Provide the (x, y) coordinate of the cell's center where the given text is located.  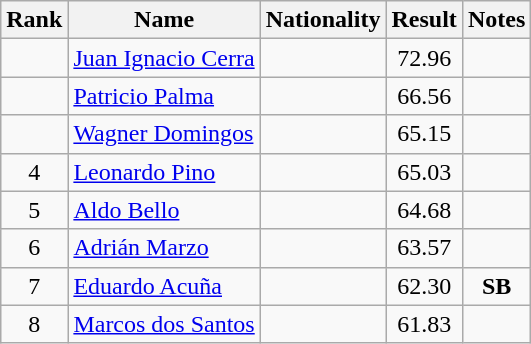
Notes (496, 20)
Adrián Marzo (164, 248)
6 (34, 248)
5 (34, 210)
61.83 (424, 324)
72.96 (424, 58)
Result (424, 20)
62.30 (424, 286)
Leonardo Pino (164, 172)
Marcos dos Santos (164, 324)
Nationality (323, 20)
7 (34, 286)
Eduardo Acuña (164, 286)
Rank (34, 20)
65.15 (424, 134)
64.68 (424, 210)
Wagner Domingos (164, 134)
Name (164, 20)
4 (34, 172)
Patricio Palma (164, 96)
Aldo Bello (164, 210)
66.56 (424, 96)
SB (496, 286)
63.57 (424, 248)
65.03 (424, 172)
Juan Ignacio Cerra (164, 58)
8 (34, 324)
